Locate the cell with the specified text and output its [x, y] center coordinate. 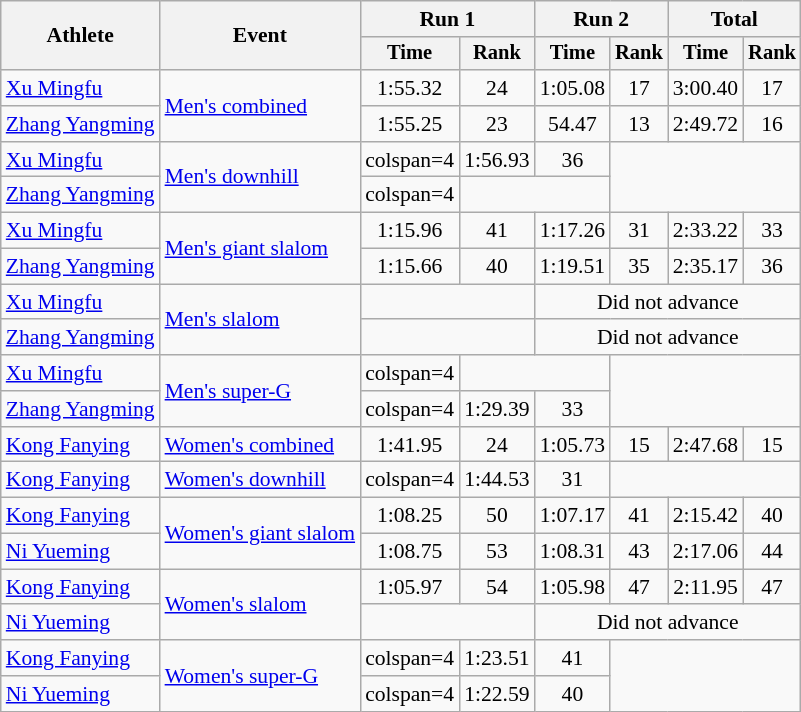
1:17.26 [572, 231]
Event [260, 36]
Men's super-G [260, 390]
Women's super-G [260, 676]
1:05.08 [572, 88]
Women's slalom [260, 604]
1:05.73 [572, 445]
2:35.17 [706, 267]
2:15.42 [706, 516]
2:47.68 [706, 445]
Men's combined [260, 106]
Men's giant slalom [260, 248]
1:08.31 [572, 552]
35 [639, 267]
Women's downhill [260, 480]
54.47 [572, 124]
1:22.59 [496, 694]
Run 1 [448, 19]
1:29.39 [496, 409]
1:55.32 [410, 88]
Men's downhill [260, 178]
2:11.95 [706, 587]
2:17.06 [706, 552]
1:08.25 [410, 516]
13 [639, 124]
Women's giant slalom [260, 534]
1:15.66 [410, 267]
Athlete [80, 36]
Total [734, 19]
1:44.53 [496, 480]
23 [496, 124]
1:19.51 [572, 267]
1:23.51 [496, 658]
1:15.96 [410, 231]
1:07.17 [572, 516]
1:56.93 [496, 160]
43 [639, 552]
3:00.40 [706, 88]
Women's combined [260, 445]
Run 2 [602, 19]
2:33.22 [706, 231]
53 [496, 552]
50 [496, 516]
44 [772, 552]
1:41.95 [410, 445]
54 [496, 587]
1:05.97 [410, 587]
16 [772, 124]
Men's slalom [260, 320]
1:05.98 [572, 587]
1:08.75 [410, 552]
1:55.25 [410, 124]
2:49.72 [706, 124]
